Determine the [x, y] coordinate at the center of the cell enclosing the given text.  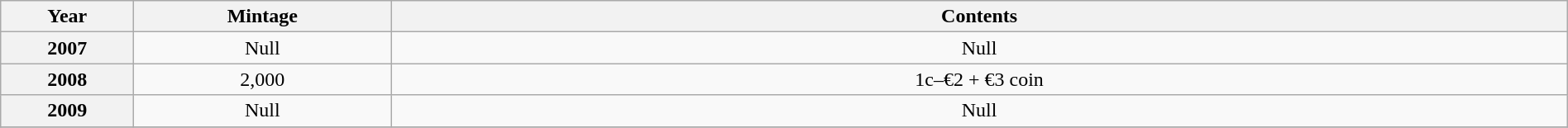
2009 [68, 111]
Contents [979, 17]
2007 [68, 48]
2,000 [263, 79]
1c–€2 + €3 coin [979, 79]
2008 [68, 79]
Year [68, 17]
Mintage [263, 17]
